For the text-containing cell, return its midpoint in (x, y) coordinate format. 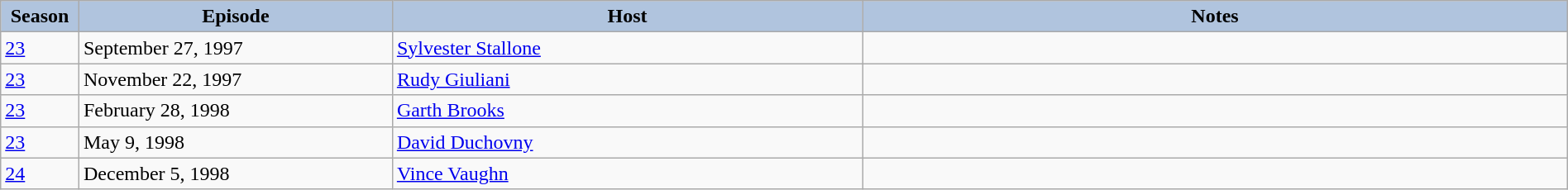
December 5, 1998 (235, 173)
Season (40, 17)
February 28, 1998 (235, 111)
David Duchovny (627, 142)
September 27, 1997 (235, 48)
November 22, 1997 (235, 79)
Rudy Giuliani (627, 79)
May 9, 1998 (235, 142)
Notes (1216, 17)
Vince Vaughn (627, 173)
24 (40, 173)
Host (627, 17)
Sylvester Stallone (627, 48)
Episode (235, 17)
Garth Brooks (627, 111)
